Find where the given text appears and provide that cell's center as [X, Y] coordinate. 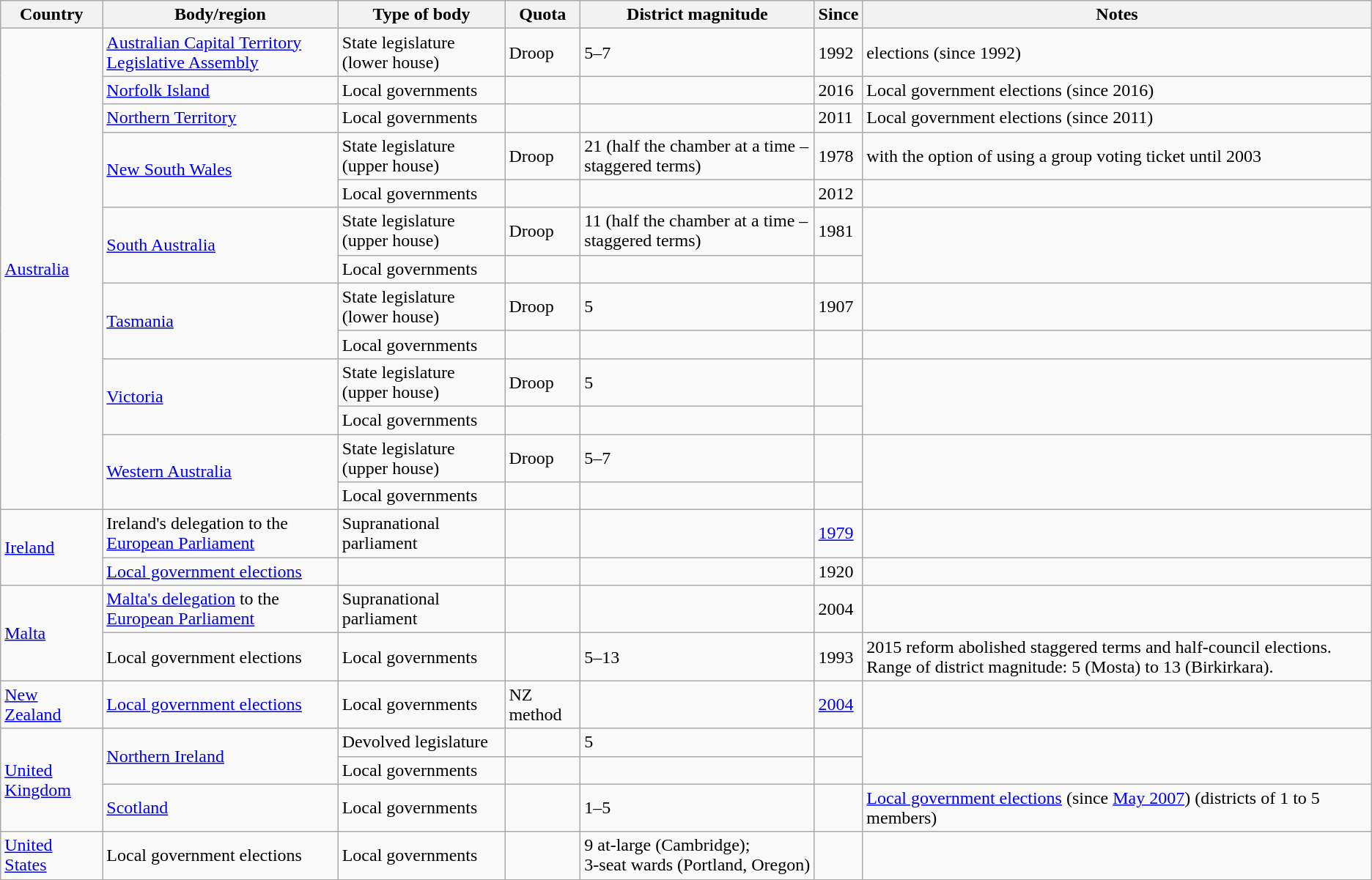
Victoria [220, 396]
Type of body [421, 15]
11 (half the chamber at a time – staggered terms) [698, 232]
Australia [51, 270]
NZ method [542, 705]
Australian Capital Territory Legislative Assembly [220, 53]
Since [838, 15]
Local government elections (since 2011) [1117, 118]
New South Wales [220, 170]
District magnitude [698, 15]
Devolved legislature [421, 742]
Malta [51, 633]
Norfolk Island [220, 90]
Northern Ireland [220, 756]
Western Australia [220, 472]
Northern Territory [220, 118]
1981 [838, 232]
Malta's delegation to the European Parliament [220, 610]
United Kingdom [51, 780]
21 (half the chamber at a time – staggered terms) [698, 155]
2015 reform abolished staggered terms and half-council elections. Range of district magnitude: 5 (Mosta) to 13 (Birkirkara). [1117, 657]
2016 [838, 90]
2011 [838, 118]
Tasmania [220, 321]
9 at-large (Cambridge);3-seat wards (Portland, Oregon) [698, 856]
Scotland [220, 807]
1992 [838, 53]
New Zealand [51, 705]
Ireland's delegation to the European Parliament [220, 533]
1–5 [698, 807]
Country [51, 15]
elections (since 1992) [1117, 53]
South Australia [220, 245]
1907 [838, 306]
Local government elections (since 2016) [1117, 90]
5–13 [698, 657]
1920 [838, 572]
1993 [838, 657]
2012 [838, 193]
United States [51, 856]
1979 [838, 533]
Ireland [51, 548]
with the option of using a group voting ticket until 2003 [1117, 155]
Body/region [220, 15]
Notes [1117, 15]
1978 [838, 155]
Quota [542, 15]
Local government elections (since May 2007) (districts of 1 to 5 members) [1117, 807]
